Output the (X, Y) coordinate of the center of the cell containing the given text.  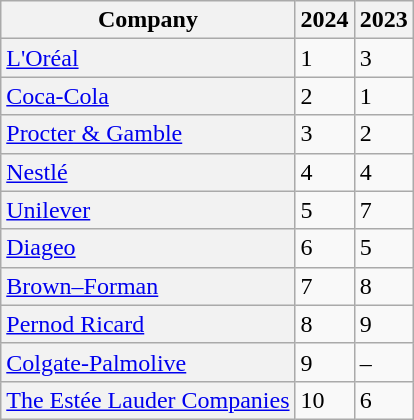
Pernod Ricard (148, 324)
2024 (324, 20)
Coca-Cola (148, 96)
2023 (384, 20)
Diageo (148, 248)
L'Oréal (148, 58)
The Estée Lauder Companies (148, 400)
– (384, 362)
Colgate-Palmolive (148, 362)
Unilever (148, 210)
Company (148, 20)
Nestlé (148, 172)
Brown–Forman (148, 286)
10 (324, 400)
Procter & Gamble (148, 134)
